Scan for the cell matching the given text and deliver its (x, y) coordinate at center. 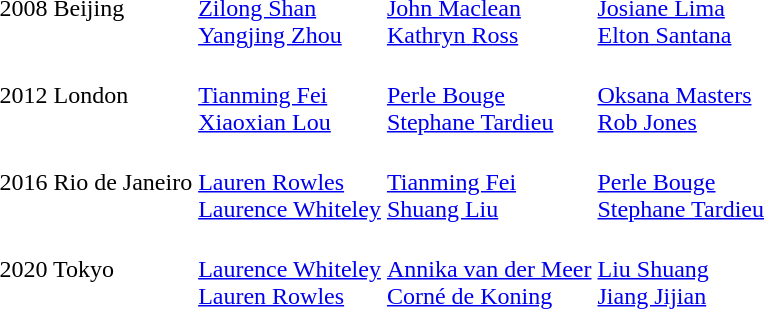
Tianming FeiXiaoxian Lou (290, 95)
Tianming FeiShuang Liu (489, 182)
Perle BougeStephane Tardieu (489, 95)
Lauren RowlesLaurence Whiteley (290, 182)
